From the cell containing the given text, extract its center point as (X, Y) coordinate. 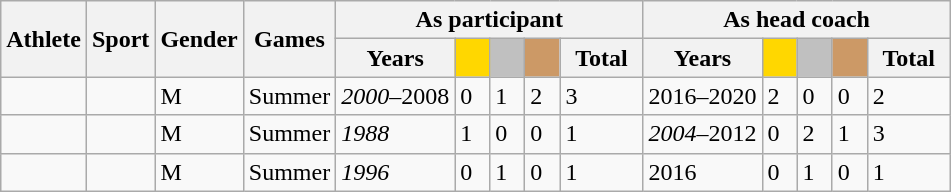
Gender (199, 39)
2016–2020 (702, 96)
1996 (396, 172)
2016 (702, 172)
Athlete (44, 39)
2004–2012 (702, 134)
As head coach (796, 20)
Games (289, 39)
Sport (120, 39)
1988 (396, 134)
2000–2008 (396, 96)
As participant (490, 20)
